Detect which cell encompasses the target text, then output its (x, y) center coordinate. 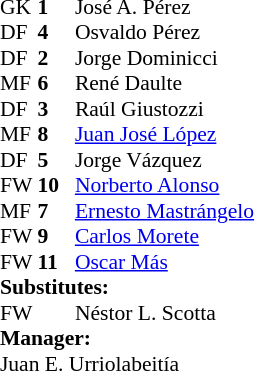
Raúl Giustozzi (164, 109)
Osvaldo Pérez (164, 33)
3 (56, 109)
Oscar Más (164, 262)
Néstor L. Scotta (164, 313)
5 (56, 160)
Ernesto Mastrángelo (164, 211)
4 (56, 33)
6 (56, 83)
Substitutes: (127, 287)
10 (56, 185)
Juan José López (164, 135)
Manager: (127, 339)
Norberto Alonso (164, 185)
8 (56, 135)
11 (56, 262)
9 (56, 237)
7 (56, 211)
Carlos Morete (164, 237)
2 (56, 58)
Jorge Dominicci (164, 58)
René Daulte (164, 83)
Jorge Vázquez (164, 160)
